Return (X, Y) of the center of cell containing provided text 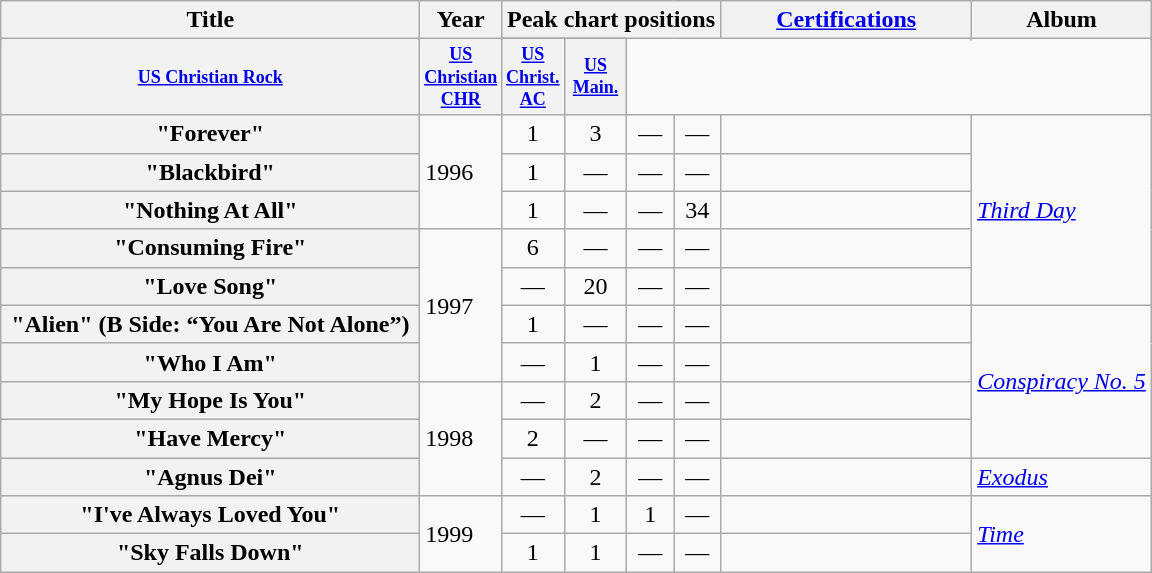
3 (596, 134)
USChrist.AC (534, 77)
"Who I Am" (210, 362)
1997 (461, 305)
20 (596, 286)
"Alien" (B Side: “You Are Not Alone”) (210, 324)
Peak chart positions (612, 20)
"Agnus Dei" (210, 477)
"Love Song" (210, 286)
US Main. (596, 77)
1998 (461, 438)
Exodus (1062, 477)
34 (698, 210)
"Sky Falls Down" (210, 553)
Conspiracy No. 5 (1062, 381)
6 (534, 248)
"I've Always Loved You" (210, 515)
"Nothing At All" (210, 210)
Album (1062, 20)
Time (1062, 534)
US Christian Rock (210, 77)
Third Day (1062, 210)
US Christian CHR (461, 77)
Year (461, 20)
1996 (461, 172)
Certifications (846, 20)
"Have Mercy" (210, 438)
1999 (461, 534)
"Consuming Fire" (210, 248)
"Forever" (210, 134)
Title (210, 20)
"Blackbird" (210, 172)
"My Hope Is You" (210, 400)
